Locate the cell with the specified text and output its (x, y) center coordinate. 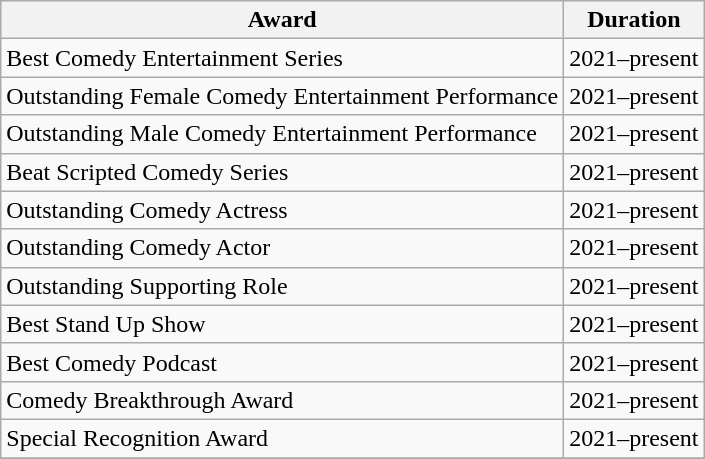
Comedy Breakthrough Award (282, 400)
Duration (634, 20)
Outstanding Male Comedy Entertainment Performance (282, 134)
Outstanding Supporting Role (282, 286)
Outstanding Comedy Actor (282, 248)
Beat Scripted Comedy Series (282, 172)
Best Comedy Entertainment Series (282, 58)
Special Recognition Award (282, 438)
Award (282, 20)
Outstanding Female Comedy Entertainment Performance (282, 96)
Outstanding Comedy Actress (282, 210)
Best Stand Up Show (282, 324)
Best Comedy Podcast (282, 362)
